Output the (x, y) coordinate of the center of the cell containing the given text.  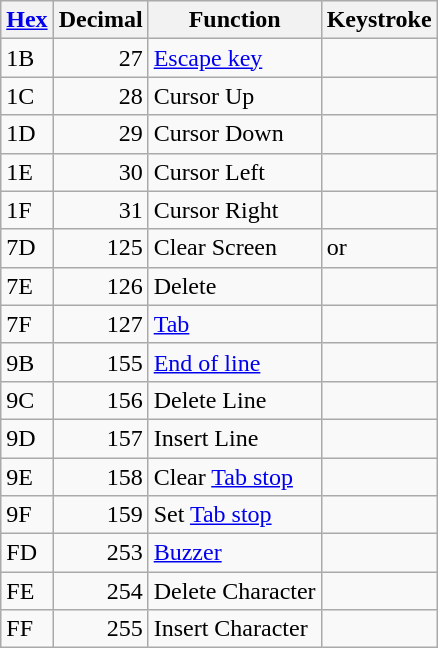
7D (27, 248)
155 (100, 362)
31 (100, 210)
253 (100, 553)
Keystroke (379, 20)
Decimal (100, 20)
9B (27, 362)
Cursor Left (234, 172)
9E (27, 477)
or (379, 248)
Insert Line (234, 438)
1B (27, 58)
Delete Line (234, 400)
158 (100, 477)
FE (27, 591)
254 (100, 591)
126 (100, 286)
127 (100, 324)
Insert Character (234, 629)
End of line (234, 362)
Cursor Up (234, 96)
Escape key (234, 58)
27 (100, 58)
159 (100, 515)
1C (27, 96)
9F (27, 515)
157 (100, 438)
FF (27, 629)
FD (27, 553)
Hex (27, 20)
9C (27, 400)
Clear Screen (234, 248)
Set Tab stop (234, 515)
30 (100, 172)
Clear Tab stop (234, 477)
Delete (234, 286)
7F (27, 324)
1E (27, 172)
Function (234, 20)
9D (27, 438)
Delete Character (234, 591)
29 (100, 134)
255 (100, 629)
1F (27, 210)
7E (27, 286)
156 (100, 400)
28 (100, 96)
Cursor Right (234, 210)
1D (27, 134)
Tab (234, 324)
Cursor Down (234, 134)
Buzzer (234, 553)
125 (100, 248)
